Find where the given text appears and provide that cell's center as [x, y] coordinate. 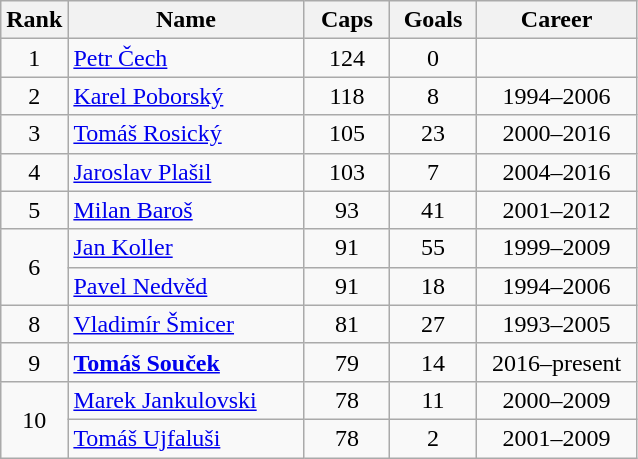
Karel Poborský [186, 96]
2001–2012 [556, 210]
41 [433, 210]
10 [34, 419]
Vladimír Šmicer [186, 324]
9 [34, 362]
Goals [433, 20]
Caps [347, 20]
Jan Koller [186, 248]
Petr Čech [186, 58]
Career [556, 20]
7 [433, 172]
118 [347, 96]
11 [433, 400]
55 [433, 248]
Tomáš Ujfaluši [186, 438]
105 [347, 134]
Jaroslav Plašil [186, 172]
23 [433, 134]
3 [34, 134]
Marek Jankulovski [186, 400]
1999–2009 [556, 248]
2016–present [556, 362]
2000–2016 [556, 134]
Tomáš Rosický [186, 134]
5 [34, 210]
1993–2005 [556, 324]
Pavel Nedvěd [186, 286]
93 [347, 210]
Tomáš Souček [186, 362]
2004–2016 [556, 172]
2000–2009 [556, 400]
0 [433, 58]
Name [186, 20]
18 [433, 286]
Milan Baroš [186, 210]
124 [347, 58]
103 [347, 172]
27 [433, 324]
2001–2009 [556, 438]
1 [34, 58]
79 [347, 362]
Rank [34, 20]
14 [433, 362]
6 [34, 267]
4 [34, 172]
81 [347, 324]
